Output the (X, Y) coordinate of the center of the cell containing the given text.  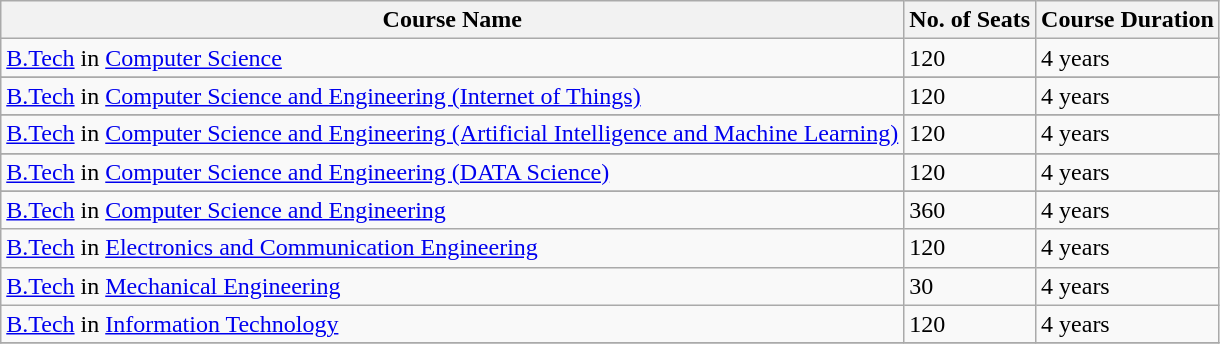
B.Tech in Computer Science and Engineering (452, 210)
360 (970, 210)
B.Tech in Computer Science and Engineering (DATA Science) (452, 172)
B.Tech in Computer Science and Engineering (Internet of Things) (452, 96)
B.Tech in Mechanical Engineering (452, 286)
B.Tech in Computer Science and Engineering (Artificial Intelligence and Machine Learning) (452, 134)
B.Tech in Electronics and Communication Engineering (452, 248)
B.Tech in Information Technology (452, 324)
Course Duration (1128, 20)
B.Tech in Computer Science (452, 58)
Course Name (452, 20)
No. of Seats (970, 20)
30 (970, 286)
